Pinpoint the cell where the given text exists, returning its [x, y] midpoint coordinate. 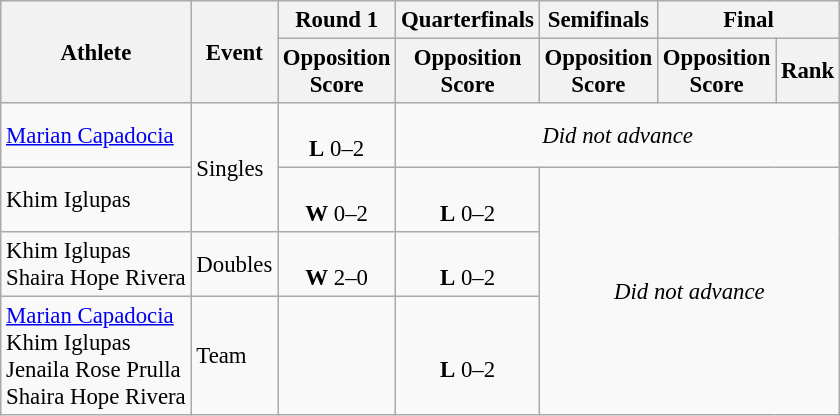
Semifinals [598, 20]
Khim Iglupas [96, 200]
Quarterfinals [468, 20]
Round 1 [337, 20]
Marian Capadocia [96, 136]
Athlete [96, 52]
Event [234, 52]
Khim IglupasShaira Hope Rivera [96, 264]
W 2–0 [337, 264]
Team [234, 356]
Final [748, 20]
W 0–2 [337, 200]
Marian CapadociaKhim IglupasJenaila Rose PrullaShaira Hope Rivera [96, 356]
Rank [808, 72]
Singles [234, 168]
Doubles [234, 264]
